Find where the given text appears and provide that cell's center as [X, Y] coordinate. 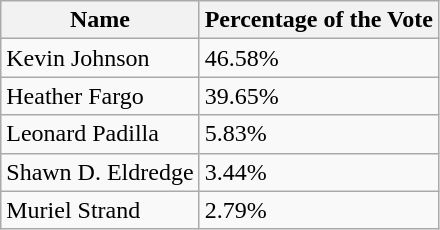
Muriel Strand [100, 210]
3.44% [318, 172]
Shawn D. Eldredge [100, 172]
Percentage of the Vote [318, 20]
39.65% [318, 96]
Heather Fargo [100, 96]
Name [100, 20]
Kevin Johnson [100, 58]
5.83% [318, 134]
Leonard Padilla [100, 134]
46.58% [318, 58]
2.79% [318, 210]
